From the cell containing the given text, extract its center point as [x, y] coordinate. 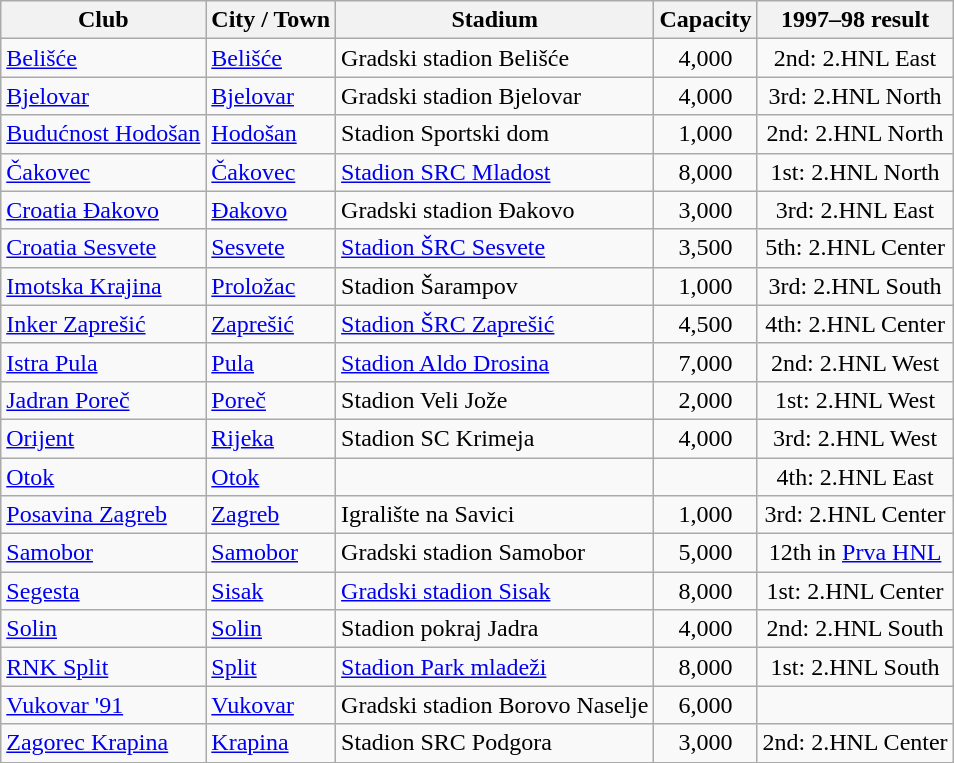
Gradski stadion Sisak [495, 591]
2nd: 2.HNL West [855, 362]
Stadion ŠRC Zaprešić [495, 324]
Stadium [495, 20]
5th: 2.HNL Center [855, 248]
Sesvete [271, 248]
Jadran Poreč [104, 400]
Stadion Šarampov [495, 286]
3rd: 2.HNL East [855, 210]
2nd: 2.HNL East [855, 58]
5,000 [706, 553]
4th: 2.HNL Center [855, 324]
Vukovar '91 [104, 705]
Croatia Sesvete [104, 248]
Zaprešić [271, 324]
City / Town [271, 20]
Proložac [271, 286]
Gradski stadion Samobor [495, 553]
Rijeka [271, 438]
3rd: 2.HNL South [855, 286]
1st: 2.HNL Center [855, 591]
1st: 2.HNL South [855, 667]
Inker Zaprešić [104, 324]
3rd: 2.HNL North [855, 96]
2nd: 2.HNL South [855, 629]
3rd: 2.HNL West [855, 438]
Krapina [271, 743]
Igralište na Savici [495, 515]
Đakovo [271, 210]
1st: 2.HNL North [855, 172]
Poreč [271, 400]
Stadion SRC Podgora [495, 743]
Segesta [104, 591]
Gradski stadion Đakovo [495, 210]
Pula [271, 362]
1997–98 result [855, 20]
1st: 2.HNL West [855, 400]
Stadion SRC Mladost [495, 172]
Stadion pokraj Jadra [495, 629]
Posavina Zagreb [104, 515]
Imotska Krajina [104, 286]
Gradski stadion Bjelovar [495, 96]
Zagreb [271, 515]
12th in Prva HNL [855, 553]
Stadion ŠRC Sesvete [495, 248]
Istra Pula [104, 362]
2nd: 2.HNL North [855, 134]
7,000 [706, 362]
RNK Split [104, 667]
Stadion Park mladeži [495, 667]
Hodošan [271, 134]
Gradski stadion Belišće [495, 58]
2nd: 2.HNL Center [855, 743]
Club [104, 20]
3,500 [706, 248]
3rd: 2.HNL Center [855, 515]
2,000 [706, 400]
4th: 2.HNL East [855, 477]
Sisak [271, 591]
Croatia Đakovo [104, 210]
Vukovar [271, 705]
4,500 [706, 324]
Stadion Veli Jože [495, 400]
Orijent [104, 438]
Split [271, 667]
6,000 [706, 705]
Stadion SC Krimeja [495, 438]
Stadion Aldo Drosina [495, 362]
Zagorec Krapina [104, 743]
Capacity [706, 20]
Budućnost Hodošan [104, 134]
Gradski stadion Borovo Naselje [495, 705]
Stadion Sportski dom [495, 134]
